Locate the cell with the specified text and output its [x, y] center coordinate. 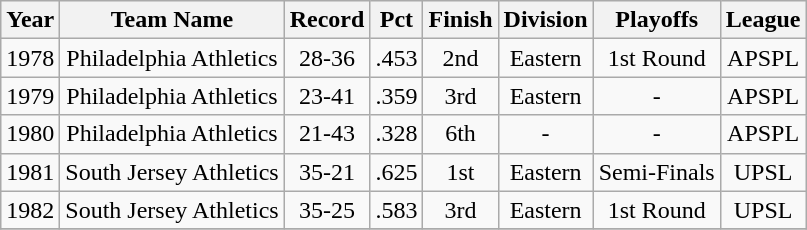
Semi-Finals [656, 172]
Year [30, 20]
1982 [30, 210]
1981 [30, 172]
Team Name [172, 20]
.453 [396, 58]
.625 [396, 172]
1980 [30, 134]
23-41 [327, 96]
.583 [396, 210]
1979 [30, 96]
.328 [396, 134]
Record [327, 20]
21-43 [327, 134]
28-36 [327, 58]
6th [460, 134]
Division [546, 20]
Finish [460, 20]
2nd [460, 58]
Pct [396, 20]
Playoffs [656, 20]
1st [460, 172]
35-25 [327, 210]
.359 [396, 96]
1978 [30, 58]
35-21 [327, 172]
League [763, 20]
